Scan for the cell matching the given text and deliver its [x, y] coordinate at center. 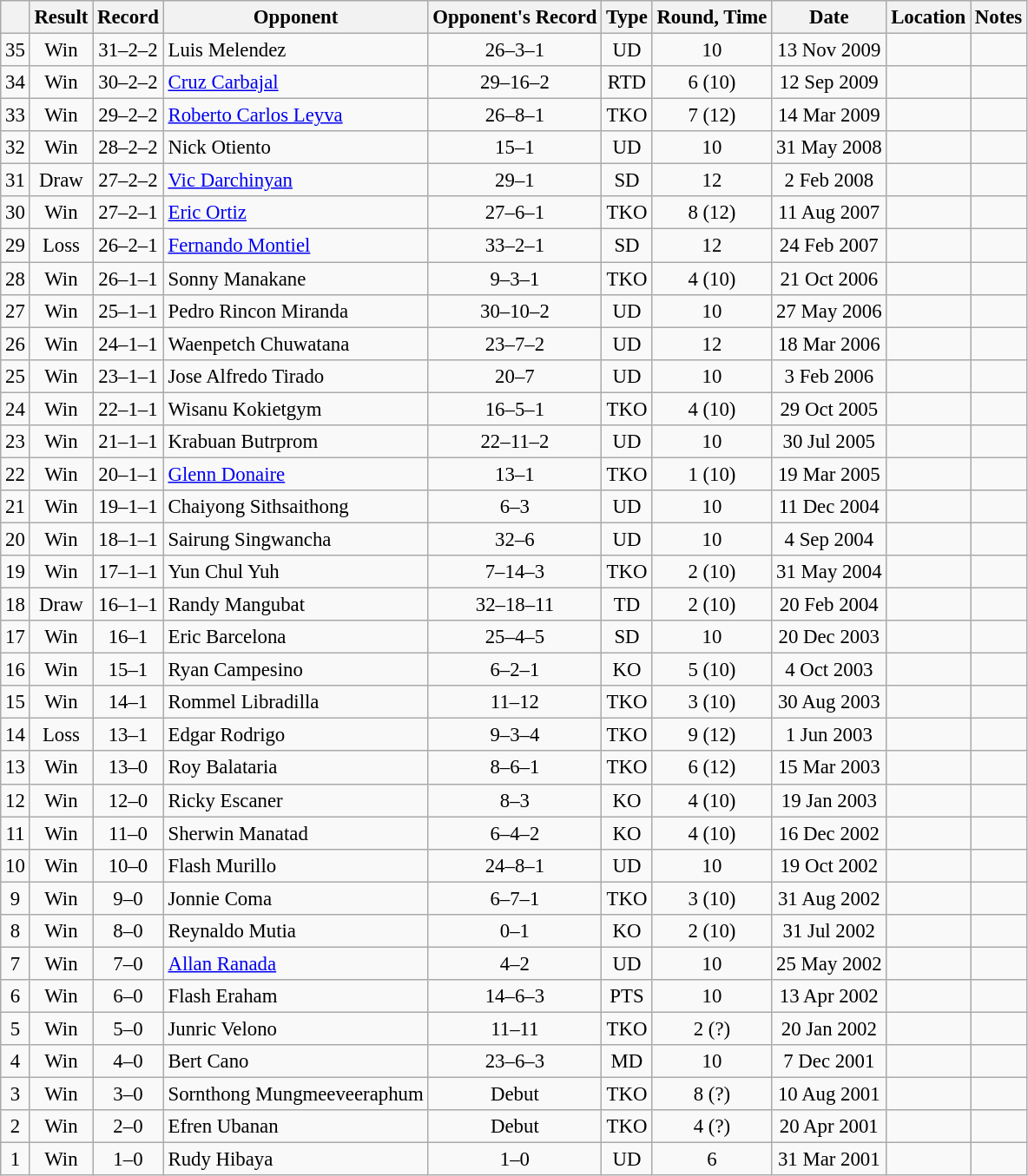
Sairung Singwancha [295, 539]
Eric Barcelona [295, 637]
26–2–1 [128, 246]
35 [16, 50]
21 [16, 507]
RTD [627, 82]
13 [16, 768]
29–1 [515, 181]
20–7 [515, 376]
4–2 [515, 963]
29 [16, 246]
3 Feb 2006 [829, 376]
21 Oct 2006 [829, 279]
18 [16, 605]
12–0 [128, 800]
26–1–1 [128, 279]
0–1 [515, 931]
25–1–1 [128, 311]
14–1 [128, 702]
30 Aug 2003 [829, 702]
26–8–1 [515, 115]
18 Mar 2006 [829, 344]
Randy Mangubat [295, 605]
Opponent's Record [515, 17]
PTS [627, 996]
6 (10) [712, 82]
31 May 2004 [829, 572]
31 May 2008 [829, 148]
20 Jan 2002 [829, 1028]
10 Aug 2001 [829, 1094]
13 Apr 2002 [829, 996]
27–6–1 [515, 213]
Edgar Rodrigo [295, 735]
11 Aug 2007 [829, 213]
33 [16, 115]
Roberto Carlos Leyva [295, 115]
29–16–2 [515, 82]
27 May 2006 [829, 311]
2–0 [128, 1127]
14 Mar 2009 [829, 115]
4 (?) [712, 1127]
Allan Ranada [295, 963]
17 [16, 637]
20 Dec 2003 [829, 637]
5 [16, 1028]
24 Feb 2007 [829, 246]
25–4–5 [515, 637]
Jose Alfredo Tirado [295, 376]
11–12 [515, 702]
7 (12) [712, 115]
Glenn Donaire [295, 474]
31–2–2 [128, 50]
27–2–2 [128, 181]
Rommel Libradilla [295, 702]
12 Sep 2009 [829, 82]
16–5–1 [515, 409]
Reynaldo Mutia [295, 931]
31 Jul 2002 [829, 931]
16 Dec 2002 [829, 833]
Flash Murillo [295, 865]
5–0 [128, 1028]
Yun Chul Yuh [295, 572]
15 Mar 2003 [829, 768]
Fernando Montiel [295, 246]
19 Oct 2002 [829, 865]
13 Nov 2009 [829, 50]
Notes [998, 17]
27 [16, 311]
7 Dec 2001 [829, 1061]
19–1–1 [128, 507]
26 [16, 344]
Location [929, 17]
Junric Velono [295, 1028]
Pedro Rincon Miranda [295, 311]
Ricky Escaner [295, 800]
8–0 [128, 931]
18–1–1 [128, 539]
20 [16, 539]
28 [16, 279]
14–6–3 [515, 996]
17–1–1 [128, 572]
Roy Balataria [295, 768]
Bert Cano [295, 1061]
32–6 [515, 539]
23–6–3 [515, 1061]
8 [16, 931]
9 [16, 898]
6–3 [515, 507]
Wisanu Kokietgym [295, 409]
5 (10) [712, 670]
19 [16, 572]
31 Aug 2002 [829, 898]
Date [829, 17]
13–0 [128, 768]
16 [16, 670]
31 Mar 2001 [829, 1160]
8–3 [515, 800]
8 (12) [712, 213]
7 [16, 963]
Rudy Hibaya [295, 1160]
Nick Otiento [295, 148]
24 [16, 409]
10–0 [128, 865]
Record [128, 17]
Efren Ubanan [295, 1127]
25 May 2002 [829, 963]
8 (?) [712, 1094]
6–7–1 [515, 898]
16–1–1 [128, 605]
28–2–2 [128, 148]
Chaiyong Sithsaithong [295, 507]
4 Sep 2004 [829, 539]
22–1–1 [128, 409]
15 [16, 702]
11–11 [515, 1028]
32 [16, 148]
2 (?) [712, 1028]
6–0 [128, 996]
4 [16, 1061]
19 Mar 2005 [829, 474]
24–8–1 [515, 865]
14 [16, 735]
20–1–1 [128, 474]
23–1–1 [128, 376]
30 Jul 2005 [829, 442]
33–2–1 [515, 246]
9–0 [128, 898]
7–14–3 [515, 572]
Vic Darchinyan [295, 181]
2 Feb 2008 [829, 181]
26–3–1 [515, 50]
11 [16, 833]
Result [61, 17]
30–10–2 [515, 311]
9–3–4 [515, 735]
11 Dec 2004 [829, 507]
22–11–2 [515, 442]
Ryan Campesino [295, 670]
1 [16, 1160]
3 [16, 1094]
1 Jun 2003 [829, 735]
24–1–1 [128, 344]
Flash Eraham [295, 996]
31 [16, 181]
29 Oct 2005 [829, 409]
Waenpetch Chuwatana [295, 344]
Opponent [295, 17]
23 [16, 442]
Cruz Carbajal [295, 82]
Sonny Manakane [295, 279]
27–2–1 [128, 213]
21–1–1 [128, 442]
6–2–1 [515, 670]
6–4–2 [515, 833]
TD [627, 605]
3–0 [128, 1094]
4–0 [128, 1061]
19 Jan 2003 [829, 800]
25 [16, 376]
11–0 [128, 833]
2 [16, 1127]
6 (12) [712, 768]
34 [16, 82]
9 (12) [712, 735]
23–7–2 [515, 344]
9–3–1 [515, 279]
8–6–1 [515, 768]
1 (10) [712, 474]
32–18–11 [515, 605]
29–2–2 [128, 115]
30–2–2 [128, 82]
20 Apr 2001 [829, 1127]
MD [627, 1061]
Eric Ortiz [295, 213]
Jonnie Coma [295, 898]
4 Oct 2003 [829, 670]
7–0 [128, 963]
16–1 [128, 637]
Krabuan Butrprom [295, 442]
Luis Melendez [295, 50]
20 Feb 2004 [829, 605]
Type [627, 17]
Sornthong Mungmeeveeraphum [295, 1094]
Round, Time [712, 17]
Sherwin Manatad [295, 833]
30 [16, 213]
22 [16, 474]
